Find where the given text appears and provide that cell's center as (x, y) coordinate. 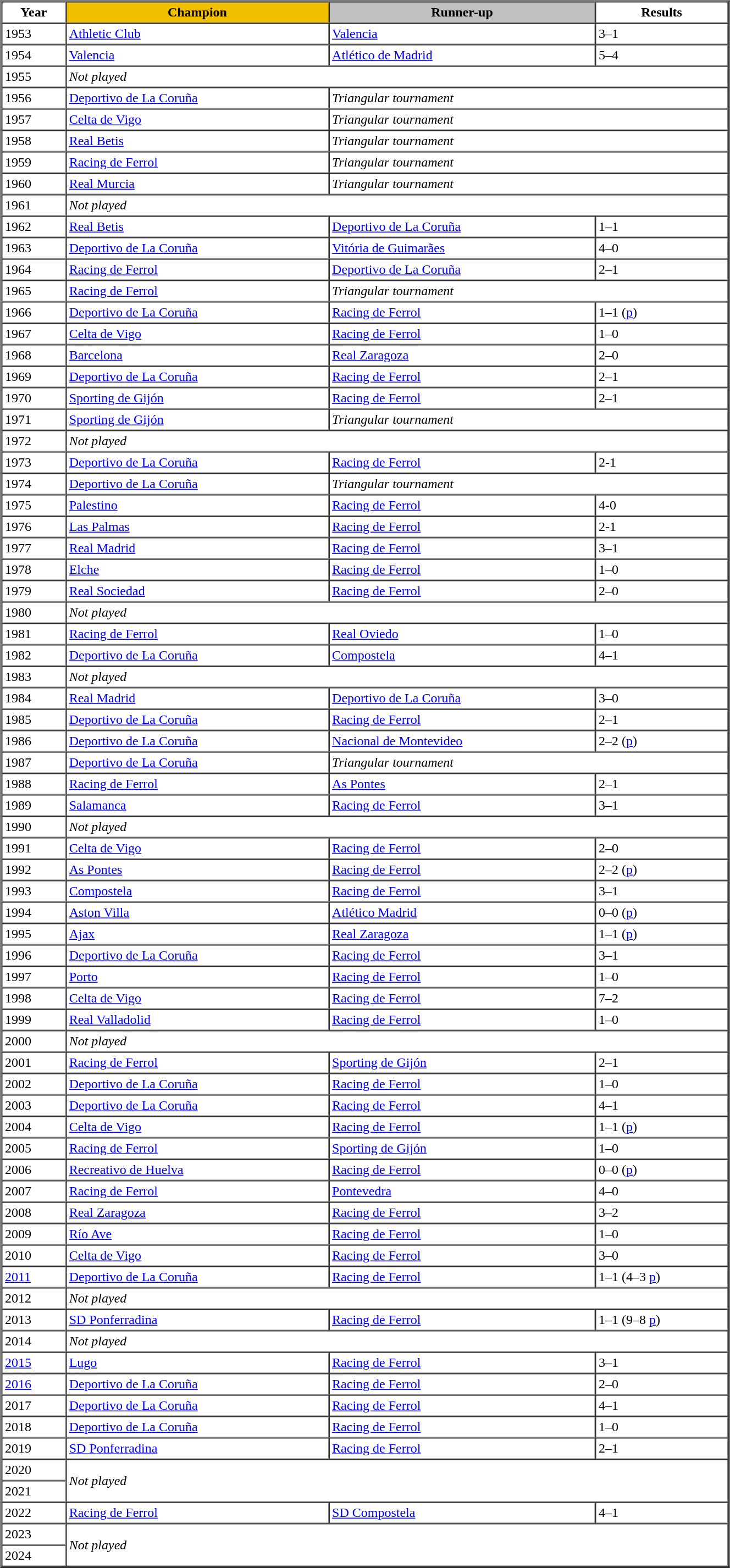
2019 (34, 1449)
1965 (34, 291)
1994 (34, 912)
2003 (34, 1106)
4-0 (662, 506)
Real Murcia (197, 184)
2023 (34, 1534)
2010 (34, 1255)
Athletic Club (197, 34)
Champion (197, 12)
1978 (34, 569)
1992 (34, 869)
Runner-up (462, 12)
Recreativo de Huelva (197, 1170)
1964 (34, 269)
Lugo (197, 1363)
2004 (34, 1127)
Ajax (197, 934)
1995 (34, 934)
1960 (34, 184)
Aston Villa (197, 912)
1988 (34, 784)
Elche (197, 569)
Atlético Madrid (462, 912)
1979 (34, 591)
1998 (34, 998)
2002 (34, 1084)
5–4 (662, 55)
1990 (34, 827)
Year (34, 12)
1962 (34, 226)
1954 (34, 55)
2007 (34, 1192)
1971 (34, 420)
7–2 (662, 998)
Porto (197, 977)
1986 (34, 741)
1981 (34, 634)
1970 (34, 398)
Real Sociedad (197, 591)
2015 (34, 1363)
Nacional de Montevideo (462, 741)
1972 (34, 441)
1985 (34, 720)
1980 (34, 612)
Barcelona (197, 355)
2000 (34, 1041)
2013 (34, 1320)
Results (662, 12)
2005 (34, 1149)
2001 (34, 1063)
2024 (34, 1555)
1956 (34, 98)
Palestino (197, 506)
1955 (34, 77)
3–2 (662, 1212)
1976 (34, 527)
1958 (34, 141)
1987 (34, 763)
1996 (34, 955)
1991 (34, 849)
1–1 (9–8 p) (662, 1320)
1983 (34, 677)
1982 (34, 655)
SD Compostela (462, 1512)
2018 (34, 1427)
Río Ave (197, 1234)
2006 (34, 1170)
1953 (34, 34)
Salamanca (197, 806)
2020 (34, 1470)
2008 (34, 1212)
1969 (34, 377)
1989 (34, 806)
Real Oviedo (462, 634)
1997 (34, 977)
1–1 (662, 226)
2011 (34, 1277)
1963 (34, 248)
1968 (34, 355)
1959 (34, 163)
1974 (34, 484)
2017 (34, 1406)
1957 (34, 120)
2016 (34, 1384)
Vitória de Guimarães (462, 248)
2021 (34, 1492)
1999 (34, 1020)
1967 (34, 334)
2012 (34, 1298)
2022 (34, 1512)
1977 (34, 548)
1961 (34, 206)
Las Palmas (197, 527)
1984 (34, 698)
Pontevedra (462, 1192)
2014 (34, 1341)
Atlético de Madrid (462, 55)
1973 (34, 463)
Real Valladolid (197, 1020)
2009 (34, 1234)
1–1 (4–3 p) (662, 1277)
1975 (34, 506)
1966 (34, 312)
1993 (34, 891)
